Return (x, y) of the center of cell containing provided text 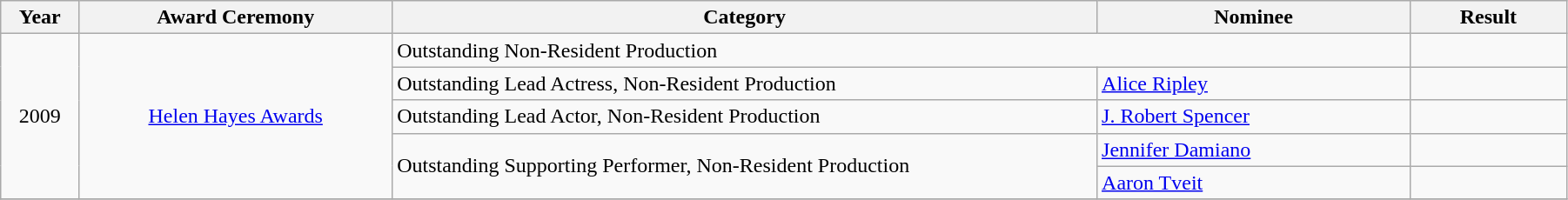
Alice Ripley (1254, 83)
J. Robert Spencer (1254, 117)
Year (40, 17)
Nominee (1254, 17)
Result (1488, 17)
Aaron Tveit (1254, 183)
Outstanding Non-Resident Production (901, 50)
Award Ceremony (236, 17)
2009 (40, 117)
Outstanding Lead Actor, Non-Resident Production (745, 117)
Outstanding Lead Actress, Non-Resident Production (745, 83)
Helen Hayes Awards (236, 117)
Category (745, 17)
Outstanding Supporting Performer, Non-Resident Production (745, 166)
Jennifer Damiano (1254, 150)
